Identify which cell holds the provided text, then report its (x, y) central coordinate. 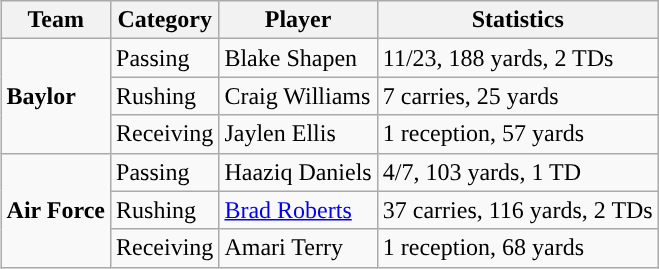
Team (56, 20)
Baylor (56, 96)
Category (165, 20)
Blake Shapen (298, 58)
Jaylen Ellis (298, 134)
Brad Roberts (298, 210)
Haaziq Daniels (298, 172)
11/23, 188 yards, 2 TDs (518, 58)
Craig Williams (298, 96)
1 reception, 68 yards (518, 248)
7 carries, 25 yards (518, 96)
Statistics (518, 20)
Amari Terry (298, 248)
4/7, 103 yards, 1 TD (518, 172)
Player (298, 20)
Air Force (56, 210)
1 reception, 57 yards (518, 134)
37 carries, 116 yards, 2 TDs (518, 210)
